Output the [X, Y] coordinate of the center of the cell containing the given text.  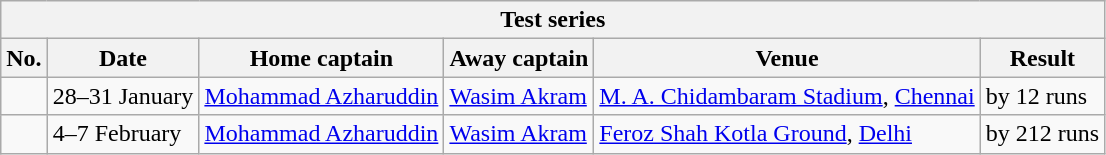
Feroz Shah Kotla Ground, Delhi [787, 134]
Date [123, 58]
Venue [787, 58]
Test series [553, 20]
Home captain [322, 58]
by 12 runs [1042, 96]
28–31 January [123, 96]
No. [24, 58]
Result [1042, 58]
M. A. Chidambaram Stadium, Chennai [787, 96]
by 212 runs [1042, 134]
4–7 February [123, 134]
Away captain [519, 58]
